From the cell containing the given text, extract its center point as (X, Y) coordinate. 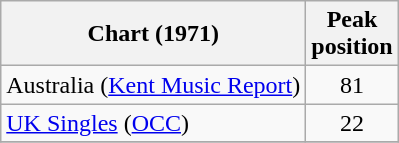
Chart (1971) (154, 34)
Australia (Kent Music Report) (154, 85)
Peakposition (352, 34)
22 (352, 123)
UK Singles (OCC) (154, 123)
81 (352, 85)
